Find where the given text appears and provide that cell's center as [X, Y] coordinate. 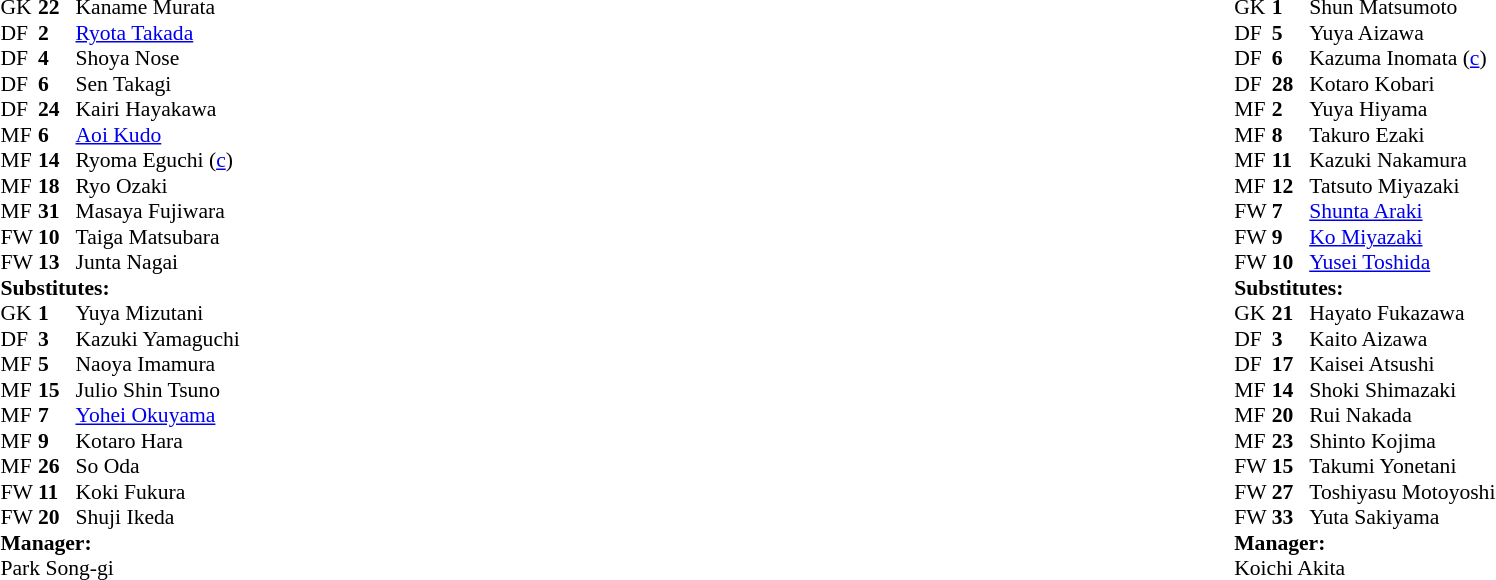
Shinto Kojima [1402, 441]
Shoya Nose [158, 59]
18 [57, 186]
4 [57, 59]
So Oda [158, 467]
Sen Takagi [158, 84]
Yohei Okuyama [158, 415]
Shuji Ikeda [158, 517]
Takumi Yonetani [1402, 467]
Takuro Ezaki [1402, 135]
23 [1291, 441]
26 [57, 467]
Masaya Fujiwara [158, 211]
13 [57, 263]
Kaito Aizawa [1402, 339]
28 [1291, 84]
Kotaro Hara [158, 441]
Shoki Shimazaki [1402, 390]
Naoya Imamura [158, 365]
17 [1291, 365]
Junta Nagai [158, 263]
Ryota Takada [158, 33]
21 [1291, 313]
Kaisei Atsushi [1402, 365]
Shunta Araki [1402, 211]
Ryo Ozaki [158, 186]
31 [57, 211]
Aoi Kudo [158, 135]
Yusei Toshida [1402, 263]
Kotaro Kobari [1402, 84]
12 [1291, 186]
Kazuki Nakamura [1402, 161]
8 [1291, 135]
Yuta Sakiyama [1402, 517]
1 [57, 313]
Ryoma Eguchi (c) [158, 161]
27 [1291, 492]
Yuya Aizawa [1402, 33]
24 [57, 109]
Yuya Mizutani [158, 313]
Yuya Hiyama [1402, 109]
Toshiyasu Motoyoshi [1402, 492]
Ko Miyazaki [1402, 237]
Julio Shin Tsuno [158, 390]
Kairi Hayakawa [158, 109]
Kazuma Inomata (c) [1402, 59]
Kazuki Yamaguchi [158, 339]
Koki Fukura [158, 492]
Rui Nakada [1402, 415]
Tatsuto Miyazaki [1402, 186]
Hayato Fukazawa [1402, 313]
33 [1291, 517]
Taiga Matsubara [158, 237]
